Output the [X, Y] coordinate of the center of the cell containing the given text.  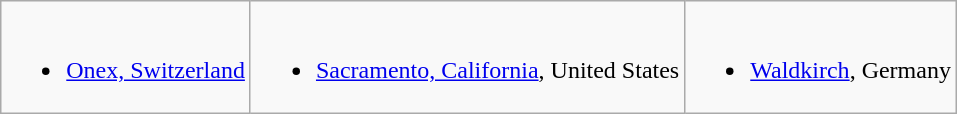
Sacramento, California, United States [467, 58]
Onex, Switzerland [126, 58]
Waldkirch, Germany [821, 58]
